Pinpoint the cell where the given text exists, returning its [X, Y] midpoint coordinate. 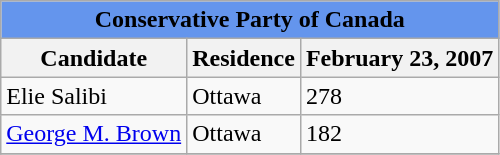
Residence [244, 58]
Candidate [94, 58]
February 23, 2007 [399, 58]
Conservative Party of Canada [250, 20]
George M. Brown [94, 134]
182 [399, 134]
Elie Salibi [94, 96]
278 [399, 96]
